Find where the given text appears and provide that cell's center as [X, Y] coordinate. 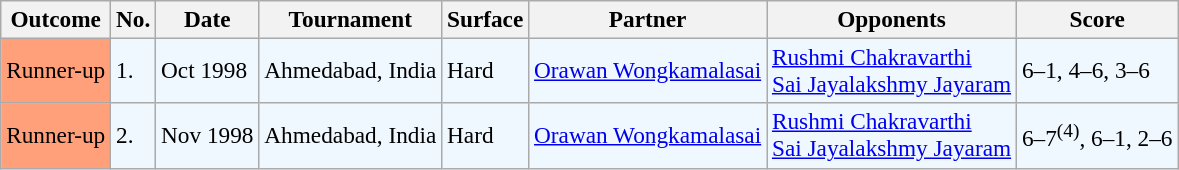
Score [1096, 19]
Outcome [56, 19]
Nov 1998 [208, 136]
No. [134, 19]
2. [134, 136]
Opponents [892, 19]
Date [208, 19]
6–1, 4–6, 3–6 [1096, 70]
Oct 1998 [208, 70]
Surface [486, 19]
Partner [648, 19]
1. [134, 70]
Tournament [350, 19]
6–7(4), 6–1, 2–6 [1096, 136]
